Search for the cell housing the specified text and yield its [x, y] center coordinate. 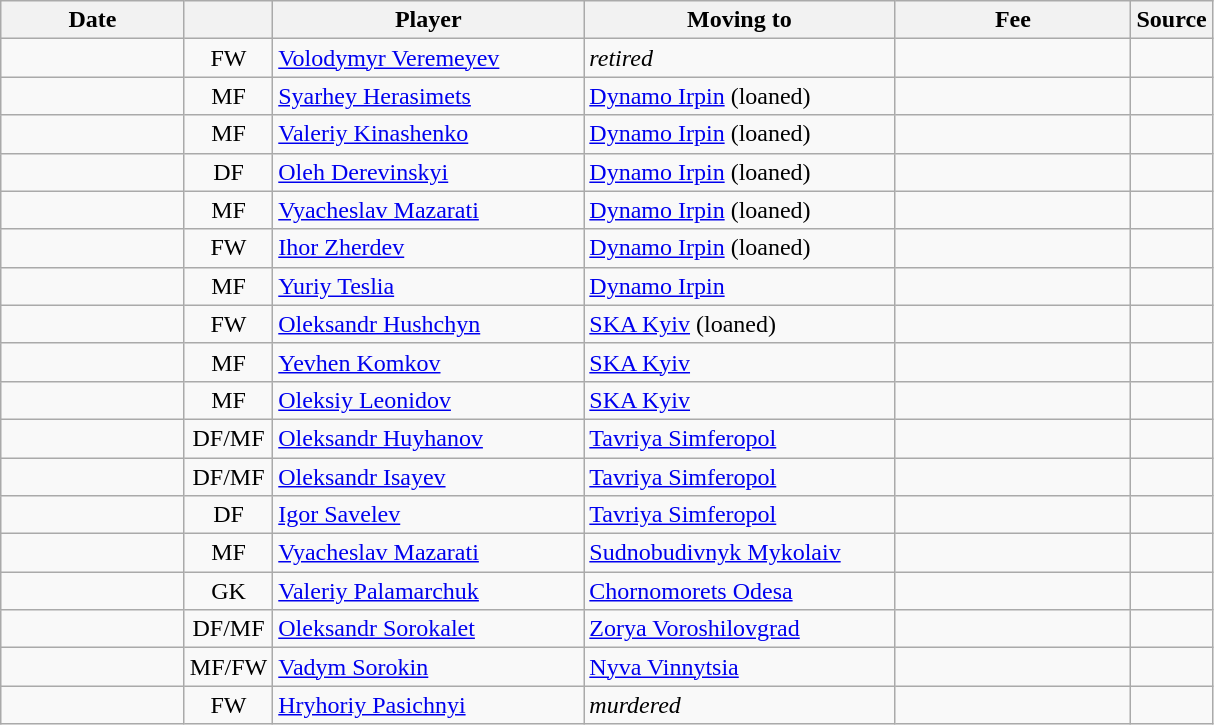
Zorya Voroshilovgrad [740, 629]
MF/FW [228, 667]
Moving to [740, 20]
Chornomorets Odesa [740, 591]
Hryhoriy Pasichnyi [428, 705]
Player [428, 20]
Syarhey Herasimets [428, 96]
Oleksandr Sorokalet [428, 629]
Valeriy Kinashenko [428, 134]
Oleksiy Leonidov [428, 400]
Yevhen Komkov [428, 362]
Vadym Sorokin [428, 667]
Igor Savelev [428, 515]
Valeriy Palamarchuk [428, 591]
Source [1172, 20]
Dynamo Irpin [740, 286]
Yuriy Teslia [428, 286]
Oleh Derevinskyi [428, 172]
Nyva Vinnytsia [740, 667]
Fee [1013, 20]
SKA Kyiv (loaned) [740, 324]
retired [740, 58]
murdered [740, 705]
Date [93, 20]
Volodymyr Veremeyev [428, 58]
Oleksandr Hushchyn [428, 324]
Ihor Zherdev [428, 248]
Sudnobudivnyk Mykolaiv [740, 553]
Oleksandr Isayev [428, 477]
Oleksandr Huyhanov [428, 438]
GK [228, 591]
